Return the [x, y] coordinate for the center point of the cell that contains the specified text.  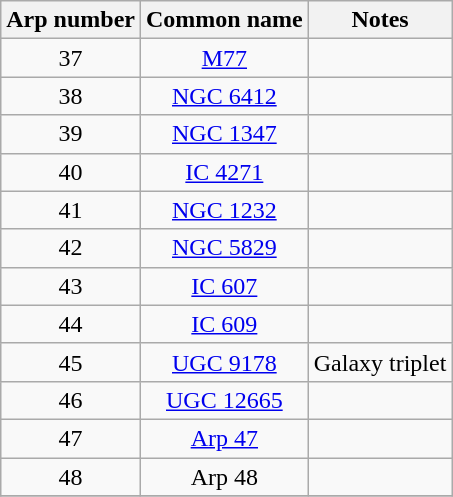
NGC 5829 [224, 248]
NGC 1347 [224, 134]
44 [71, 324]
42 [71, 248]
Notes [380, 20]
IC 607 [224, 286]
Galaxy triplet [380, 362]
48 [71, 477]
IC 4271 [224, 172]
Arp 47 [224, 438]
Common name [224, 20]
Arp 48 [224, 477]
43 [71, 286]
IC 609 [224, 324]
39 [71, 134]
UGC 12665 [224, 400]
46 [71, 400]
38 [71, 96]
NGC 6412 [224, 96]
UGC 9178 [224, 362]
NGC 1232 [224, 210]
45 [71, 362]
M77 [224, 58]
40 [71, 172]
37 [71, 58]
47 [71, 438]
41 [71, 210]
Arp number [71, 20]
